Capture the cell that displays the provided text and extract its [x, y] central coordinate. 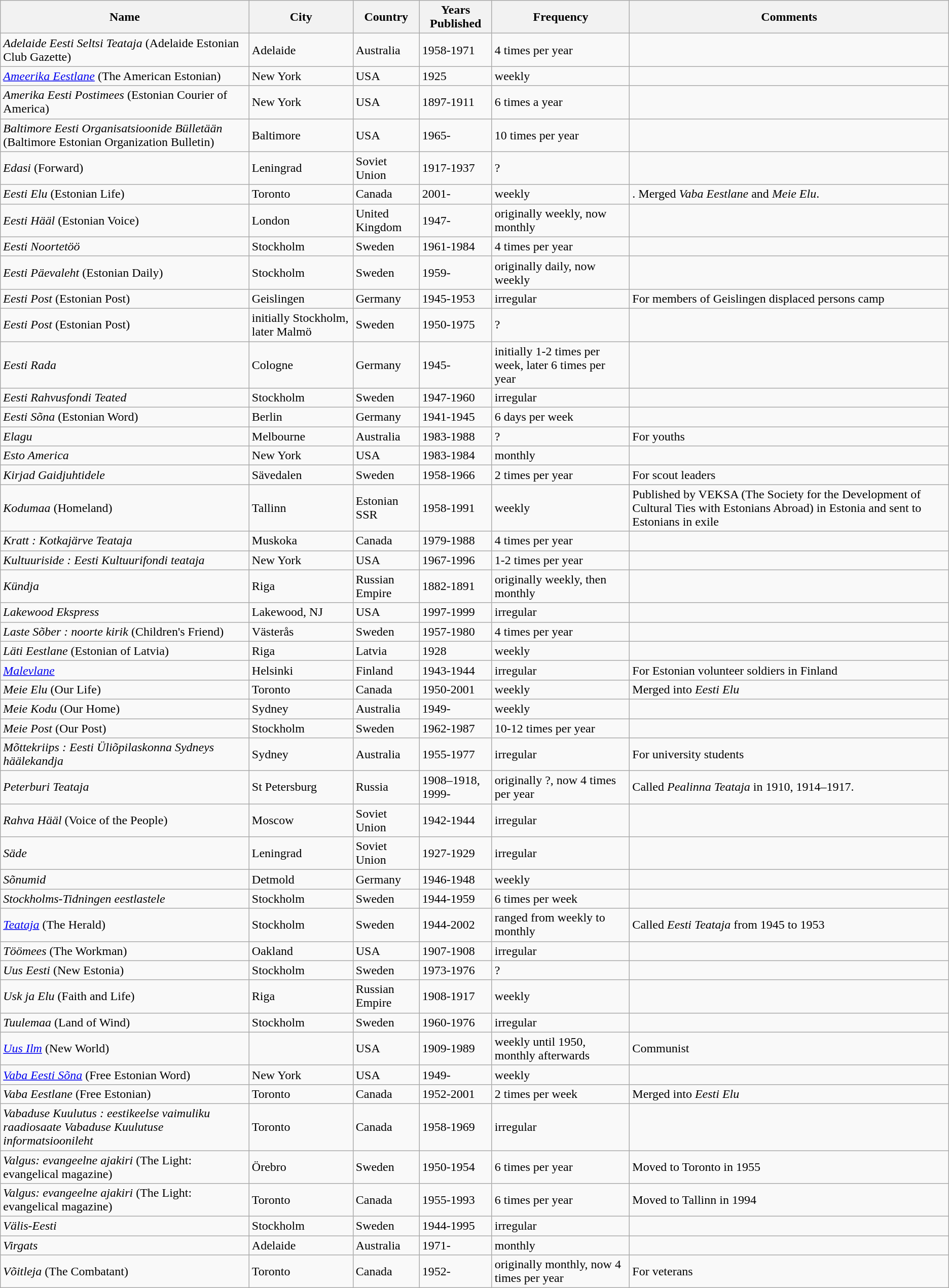
Vaba Eestlane (Free Estonian) [125, 1094]
1962-1987 [455, 728]
1950-1975 [455, 324]
For scout leaders [789, 475]
Years Published [455, 17]
Communist [789, 1048]
10-12 times per year [561, 728]
1961-1984 [455, 246]
1909-1989 [455, 1048]
Moved to Toronto in 1955 [789, 1167]
1946-1948 [455, 879]
Frequency [561, 17]
1958-1971 [455, 50]
Ameerika Eestlane (The American Estonian) [125, 76]
1973-1976 [455, 970]
Latvia [386, 651]
Amerika Eesti Postimees (Estonian Courier of America) [125, 102]
Berlin [301, 417]
Eesti Noortetöö [125, 246]
Published by VEKSA (The Society for the Development of Cultural Ties with Estonians Abroad) in Estonia and sent to Estonians in exile [789, 508]
1945-1953 [455, 299]
Usk ja Elu (Faith and Life) [125, 997]
2 times per year [561, 475]
Eesti Rahvusfondi Teated [125, 398]
Baltimore Eesti Organisatsioonide Bülletään (Baltimore Estonian Organization Bulletin) [125, 135]
Uus Eesti (New Estonia) [125, 970]
Västerås [301, 632]
Eesti Elu (Estonian Life) [125, 194]
1882-1891 [455, 586]
Tuulemaa (Land of Wind) [125, 1022]
1983-1988 [455, 436]
1908-1917 [455, 997]
Russia [386, 788]
Välis-Eesti [125, 1226]
Rahva Hääl (Voice of the People) [125, 820]
Vabaduse Kuulutus : eestikeelse vaimuliku raadiosaate Vabaduse Kuulutuse informatsioonileht [125, 1127]
1944-1995 [455, 1226]
Töömees (The Workman) [125, 951]
Örebro [301, 1167]
Adelaide Eesti Seltsi Teataja (Adelaide Estonian Club Gazette) [125, 50]
1942-1944 [455, 820]
1958-1991 [455, 508]
Lakewood, NJ [301, 612]
1897-1911 [455, 102]
1908–1918, 1999- [455, 788]
6 times a year [561, 102]
Elagu [125, 436]
1947- [455, 220]
For members of Geislingen displaced persons camp [789, 299]
1983-1984 [455, 456]
London [301, 220]
6 days per week [561, 417]
1958-1969 [455, 1127]
Cologne [301, 365]
Säde [125, 854]
Country [386, 17]
United Kingdom [386, 220]
Oakland [301, 951]
Uus Ilm (New World) [125, 1048]
Esto America [125, 456]
For youths [789, 436]
Meie Kodu (Our Home) [125, 709]
originally daily, now weekly [561, 273]
Eesti Rada [125, 365]
Virgats [125, 1245]
Eesti Päevaleht (Estonian Daily) [125, 273]
Meie Elu (Our Life) [125, 689]
Sõnumid [125, 879]
Helsinki [301, 670]
1997-1999 [455, 612]
1960-1976 [455, 1022]
Kündja [125, 586]
Baltimore [301, 135]
1907-1908 [455, 951]
1-2 times per year [561, 560]
Laste Sõber : noorte kirik (Children's Friend) [125, 632]
originally weekly, then monthly [561, 586]
1950-1954 [455, 1167]
1952-2001 [455, 1094]
originally monthly, now 4 times per year [561, 1271]
Stockholms-Tidningen eestlastele [125, 899]
Estonian SSR [386, 508]
1959- [455, 273]
City [301, 17]
1944-1959 [455, 899]
Comments [789, 17]
1927-1929 [455, 854]
initially Stockholm, later Malmö [301, 324]
Geislingen [301, 299]
10 times per year [561, 135]
1945- [455, 365]
Mõttekriips : Eesti Üliõpilaskonna Sydneys häälekandja [125, 754]
Kirjad Gaidjuhtidele [125, 475]
Võitleja (The Combatant) [125, 1271]
Eesti Sõna (Estonian Word) [125, 417]
1925 [455, 76]
1971- [455, 1245]
1955-1993 [455, 1200]
1979-1988 [455, 541]
Moscow [301, 820]
1950-2001 [455, 689]
weekly until 1950, monthly afterwards [561, 1048]
Kultuuriside : Eesti Kultuurifondi teataja [125, 560]
1947-1960 [455, 398]
Teataja (The Herald) [125, 925]
Muskoka [301, 541]
1944-2002 [455, 925]
Läti Eestlane (Estonian of Latvia) [125, 651]
2001- [455, 194]
Eesti Hääl (Estonian Voice) [125, 220]
Detmold [301, 879]
1928 [455, 651]
Sävedalen [301, 475]
. Merged Vaba Eestlane and Meie Elu. [789, 194]
1943-1944 [455, 670]
Kodumaa (Homeland) [125, 508]
Called Eesti Teataja from 1945 to 1953 [789, 925]
1958-1966 [455, 475]
1967-1996 [455, 560]
Lakewood Ekspress [125, 612]
Edasi (Forward) [125, 168]
1955-1977 [455, 754]
6 times per week [561, 899]
Kratt : Kotkajärve Teataja [125, 541]
Meie Post (Our Post) [125, 728]
Melbourne [301, 436]
originally weekly, now monthly [561, 220]
For Estonian volunteer soldiers in Finland [789, 670]
1941-1945 [455, 417]
Tallinn [301, 508]
Moved to Tallinn in 1994 [789, 1200]
Name [125, 17]
1965- [455, 135]
1917-1937 [455, 168]
For veterans [789, 1271]
Malevlane [125, 670]
ranged from weekly to monthly [561, 925]
Called Pealinna Teataja in 1910, 1914–1917. [789, 788]
St Petersburg [301, 788]
initially 1-2 times per week, later 6 times per year [561, 365]
Peterburi Teataja [125, 788]
For university students [789, 754]
1952- [455, 1271]
1957-1980 [455, 632]
Vaba Eesti Sõna (Free Estonian Word) [125, 1075]
originally ?, now 4 times per year [561, 788]
Finland [386, 670]
2 times per week [561, 1094]
